Locate the cell with the specified text and output its (x, y) center coordinate. 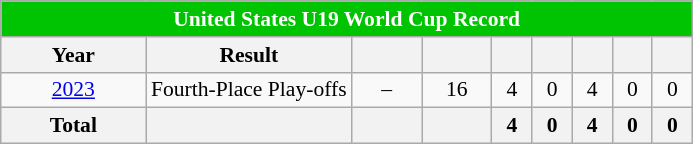
Result (249, 55)
– (387, 90)
United States U19 World Cup Record (347, 19)
16 (457, 90)
2023 (74, 90)
Year (74, 55)
Total (74, 126)
Fourth-Place Play-offs (249, 90)
